Provide the (X, Y) coordinate of the cell's center where the given text is located.  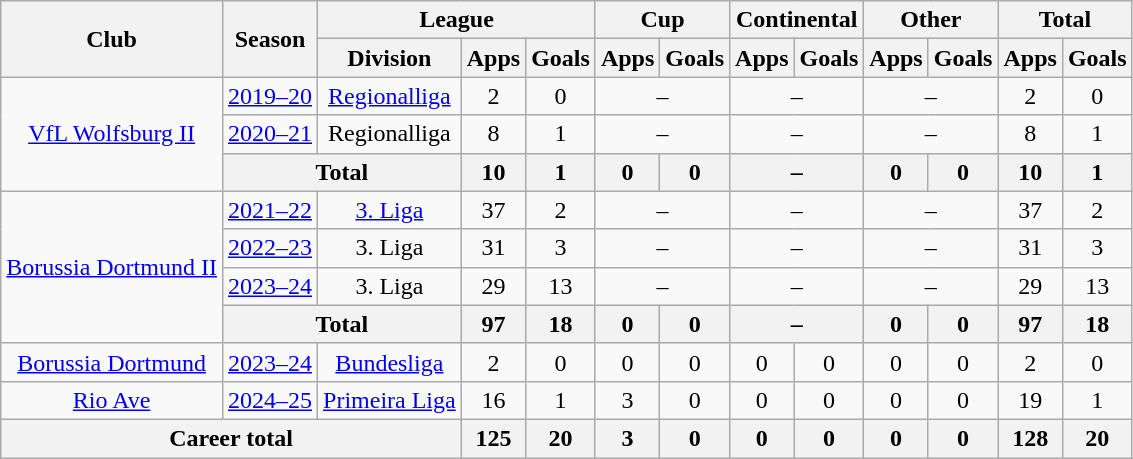
Other (931, 20)
Club (112, 39)
Borussia Dortmund II (112, 267)
19 (1030, 400)
VfL Wolfsburg II (112, 134)
2022–23 (270, 248)
League (457, 20)
Cup (662, 20)
125 (493, 438)
Primeira Liga (390, 400)
2021–22 (270, 210)
16 (493, 400)
2024–25 (270, 400)
128 (1030, 438)
Division (390, 58)
Borussia Dortmund (112, 362)
Bundesliga (390, 362)
Continental (797, 20)
2020–21 (270, 134)
2019–20 (270, 96)
Season (270, 39)
Rio Ave (112, 400)
Career total (231, 438)
